Extract the (x, y) coordinate from the center of the cell holding the provided text.  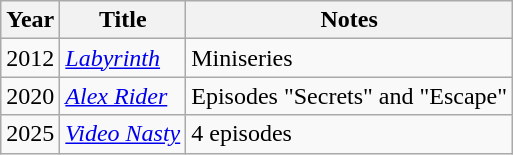
4 episodes (350, 134)
Title (123, 20)
2012 (30, 58)
Year (30, 20)
Alex Rider (123, 96)
Video Nasty (123, 134)
Episodes "Secrets" and "Escape" (350, 96)
Miniseries (350, 58)
Notes (350, 20)
2020 (30, 96)
Labyrinth (123, 58)
2025 (30, 134)
